Extract the [X, Y] coordinate from the center of the cell holding the provided text.  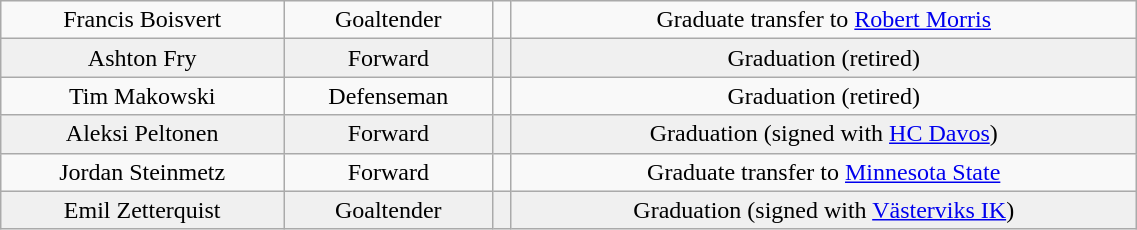
Emil Zetterquist [142, 210]
Graduation (signed with Västerviks IK) [824, 210]
Graduate transfer to Robert Morris [824, 20]
Tim Makowski [142, 96]
Jordan Steinmetz [142, 172]
Defenseman [388, 96]
Graduation (signed with HC Davos) [824, 134]
Francis Boisvert [142, 20]
Graduate transfer to Minnesota State [824, 172]
Aleksi Peltonen [142, 134]
Ashton Fry [142, 58]
